Pinpoint the cell where the given text exists, returning its (X, Y) midpoint coordinate. 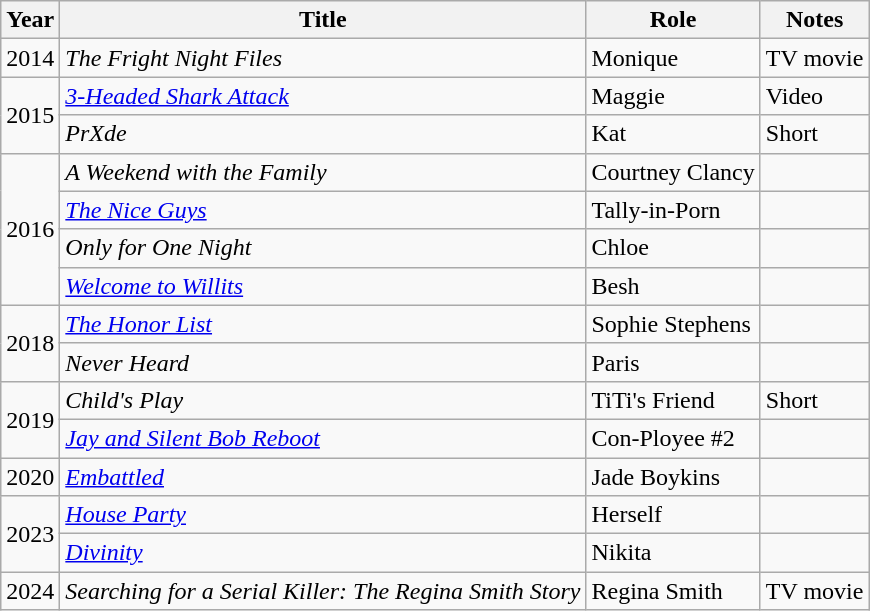
Jay and Silent Bob Reboot (323, 438)
Jade Boykins (673, 477)
Welcome to Willits (323, 286)
2018 (30, 343)
3-Headed Shark Attack (323, 96)
2020 (30, 477)
The Fright Night Files (323, 58)
TiTi's Friend (673, 400)
2016 (30, 229)
Kat (673, 134)
Year (30, 20)
2024 (30, 591)
Role (673, 20)
Besh (673, 286)
Herself (673, 515)
A Weekend with the Family (323, 172)
Divinity (323, 553)
Title (323, 20)
2014 (30, 58)
Tally-in-Porn (673, 210)
Regina Smith (673, 591)
Embattled (323, 477)
PrXde (323, 134)
2019 (30, 419)
Paris (673, 362)
Only for One Night (323, 248)
Sophie Stephens (673, 324)
2015 (30, 115)
Chloe (673, 248)
The Nice Guys (323, 210)
Con-Ployee #2 (673, 438)
The Honor List (323, 324)
Maggie (673, 96)
House Party (323, 515)
2023 (30, 534)
Video (814, 96)
Notes (814, 20)
Courtney Clancy (673, 172)
Nikita (673, 553)
Searching for a Serial Killer: The Regina Smith Story (323, 591)
Monique (673, 58)
Child's Play (323, 400)
Never Heard (323, 362)
